Extract the [x, y] coordinate from the center of the cell holding the provided text.  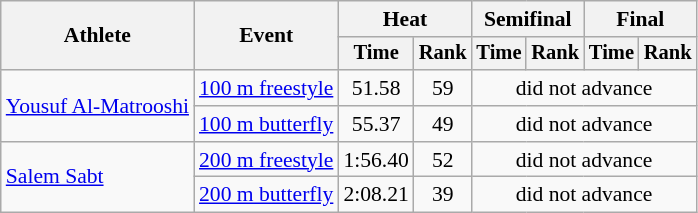
49 [443, 124]
Athlete [98, 36]
55.37 [376, 124]
Semifinal [527, 19]
52 [443, 160]
100 m freestyle [266, 88]
200 m butterfly [266, 195]
Heat [404, 19]
2:08.21 [376, 195]
200 m freestyle [266, 160]
Yousuf Al-Matrooshi [98, 106]
59 [443, 88]
51.58 [376, 88]
39 [443, 195]
Final [640, 19]
1:56.40 [376, 160]
100 m butterfly [266, 124]
Event [266, 36]
Salem Sabt [98, 178]
